Output the (X, Y) coordinate of the center of the cell containing the given text.  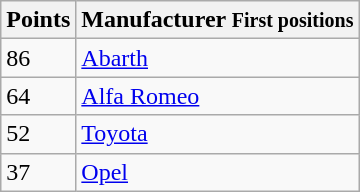
37 (38, 172)
86 (38, 58)
Opel (218, 172)
52 (38, 134)
Points (38, 20)
Alfa Romeo (218, 96)
Manufacturer First positions (218, 20)
64 (38, 96)
Abarth (218, 58)
Toyota (218, 134)
